Return the [x, y] coordinate for the center point of the cell that contains the specified text.  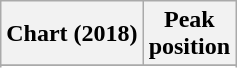
Peak position [189, 34]
Chart (2018) [72, 34]
